Capture the cell that displays the provided text and extract its [X, Y] central coordinate. 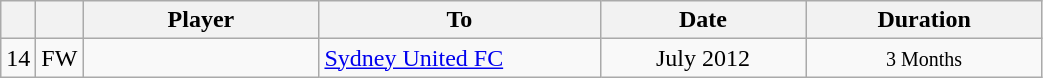
To [460, 20]
Date [703, 20]
FW [60, 58]
Sydney United FC [460, 58]
Duration [924, 20]
Player [201, 20]
3 Months [924, 58]
14 [18, 58]
July 2012 [703, 58]
